Detect which cell encompasses the target text, then output its [X, Y] center coordinate. 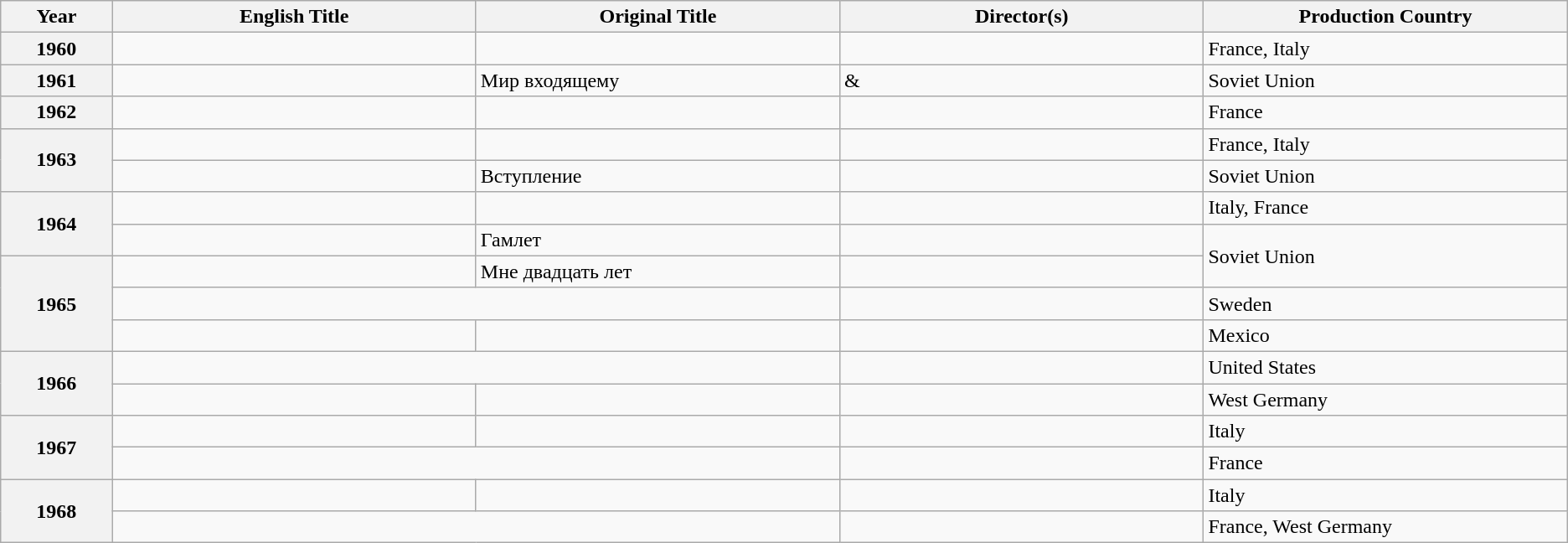
France, West Germany [1385, 527]
1965 [57, 303]
1968 [57, 511]
English Title [294, 17]
Мир входящему [658, 80]
1960 [57, 49]
Director(s) [1022, 17]
1967 [57, 447]
Mexico [1385, 335]
Sweden [1385, 303]
1963 [57, 160]
1962 [57, 112]
1966 [57, 383]
1964 [57, 224]
Original Title [658, 17]
Year [57, 17]
Гамлет [658, 240]
1961 [57, 80]
Мне двадцать лет [658, 271]
& [1022, 80]
Production Country [1385, 17]
Вступление [658, 176]
Italy, France [1385, 208]
United States [1385, 367]
West Germany [1385, 400]
